For the text-containing cell, return its midpoint in [x, y] coordinate format. 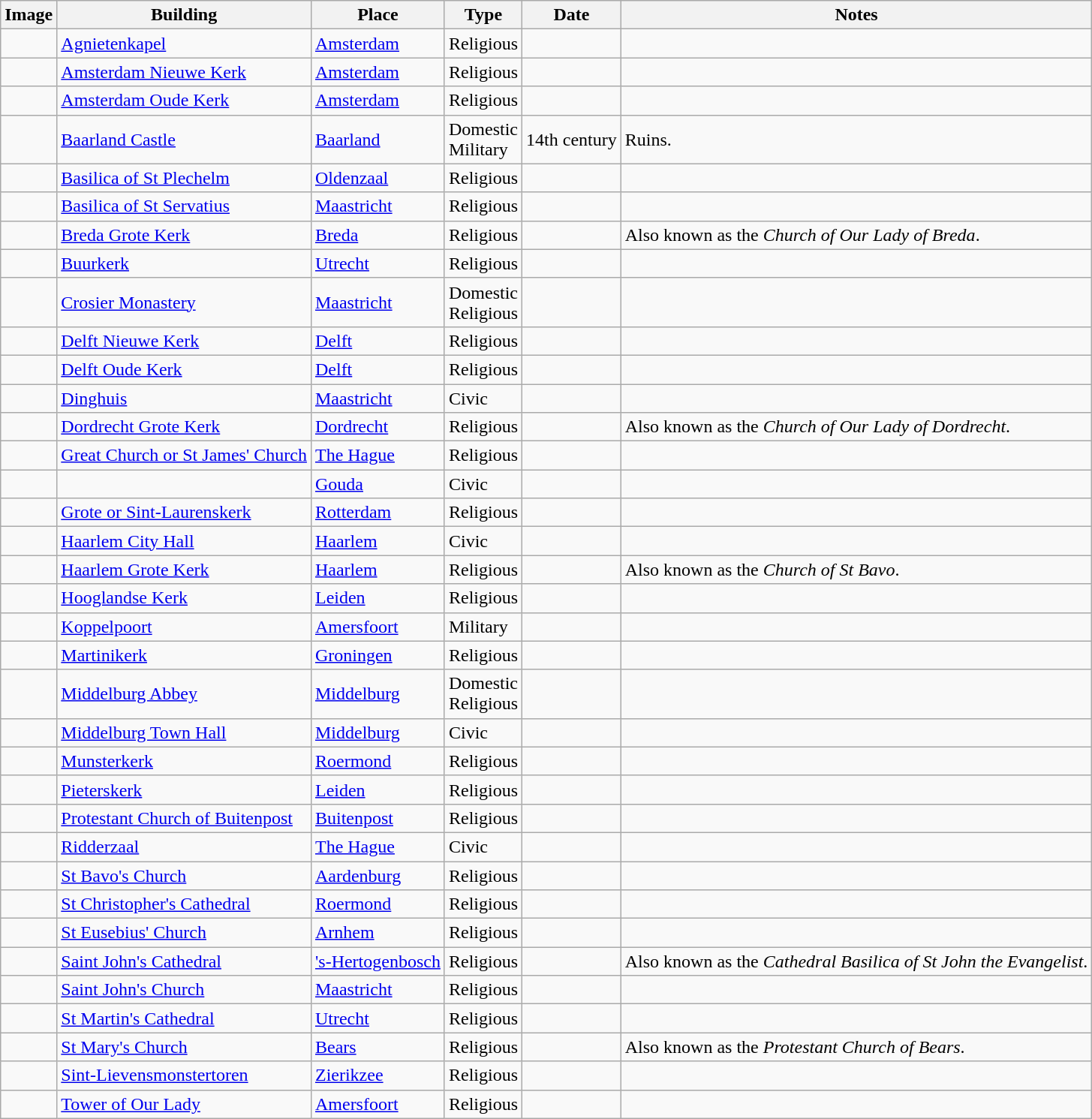
Hooglandse Kerk [185, 598]
Baarland Castle [185, 140]
Middelburg Abbey [185, 693]
Ridderzaal [185, 847]
Saint John's Cathedral [185, 961]
14th century [572, 140]
Breda Grote Kerk [185, 235]
Gouda [378, 484]
Haarlem City Hall [185, 541]
Munsterkerk [185, 761]
Basilica of St Plechelm [185, 178]
Also known as the Cathedral Basilica of St John the Evangelist. [856, 961]
Martinikerk [185, 655]
Type [483, 15]
Date [572, 15]
Grote or Sint-Laurenskerk [185, 513]
Amsterdam Nieuwe Kerk [185, 72]
Tower of Our Lady [185, 1104]
Bears [378, 1047]
St Bavo's Church [185, 876]
Protestant Church of Buitenpost [185, 818]
Buitenpost [378, 818]
Oldenzaal [378, 178]
Amsterdam Oude Kerk [185, 101]
Haarlem Grote Kerk [185, 570]
Groningen [378, 655]
Aardenburg [378, 876]
Ruins. [856, 140]
Buurkerk [185, 263]
's-Hertogenbosch [378, 961]
Koppelpoort [185, 627]
Arnhem [378, 933]
St Eusebius' Church [185, 933]
Agnietenkapel [185, 44]
Also known as the Church of Our Lady of Breda. [856, 235]
Saint John's Church [185, 990]
Building [185, 15]
Also known as the Protestant Church of Bears. [856, 1047]
Pieterskerk [185, 790]
DomesticMilitary [483, 140]
Dordrecht Grote Kerk [185, 427]
St Christopher's Cathedral [185, 904]
Great Church or St James' Church [185, 456]
Also known as the Church of Our Lady of Dordrecht. [856, 427]
Middelburg Town Hall [185, 732]
Sint-Lievensmonstertoren [185, 1075]
Delft Nieuwe Kerk [185, 341]
Dinghuis [185, 399]
St Mary's Church [185, 1047]
Notes [856, 15]
Dordrecht [378, 427]
Image [29, 15]
Military [483, 627]
Place [378, 15]
Also known as the Church of St Bavo. [856, 570]
St Martin's Cathedral [185, 1018]
Baarland [378, 140]
Delft Oude Kerk [185, 369]
Zierikzee [378, 1075]
Basilica of St Servatius [185, 206]
Rotterdam [378, 513]
Crosier Monastery [185, 302]
Breda [378, 235]
